Locate the cell with the specified text and output its [x, y] center coordinate. 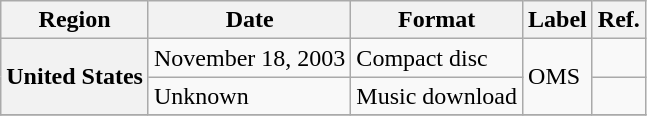
OMS [558, 77]
Date [249, 20]
Ref. [618, 20]
United States [75, 77]
Format [437, 20]
Label [558, 20]
November 18, 2003 [249, 58]
Region [75, 20]
Unknown [249, 96]
Compact disc [437, 58]
Music download [437, 96]
